For the text-containing cell, return its midpoint in [X, Y] coordinate format. 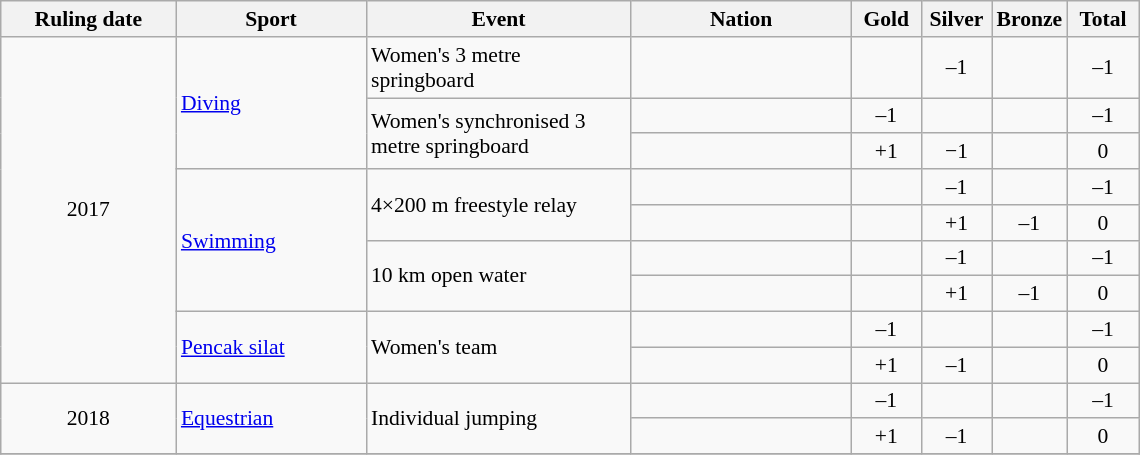
Ruling date [88, 19]
2017 [88, 210]
Swimming [271, 240]
10 km open water [498, 276]
Women's synchronised 3 metre springboard [498, 134]
4×200 m freestyle relay [498, 204]
−1 [956, 152]
Bronze [1030, 19]
Pencak silat [271, 348]
Individual jumping [498, 418]
Gold [886, 19]
Total [1103, 19]
Women's team [498, 348]
Diving [271, 103]
Women's 3 metre springboard [498, 68]
Nation [741, 19]
2018 [88, 418]
Silver [956, 19]
Equestrian [271, 418]
Event [498, 19]
Sport [271, 19]
